Locate the cell with the specified text and output its (X, Y) center coordinate. 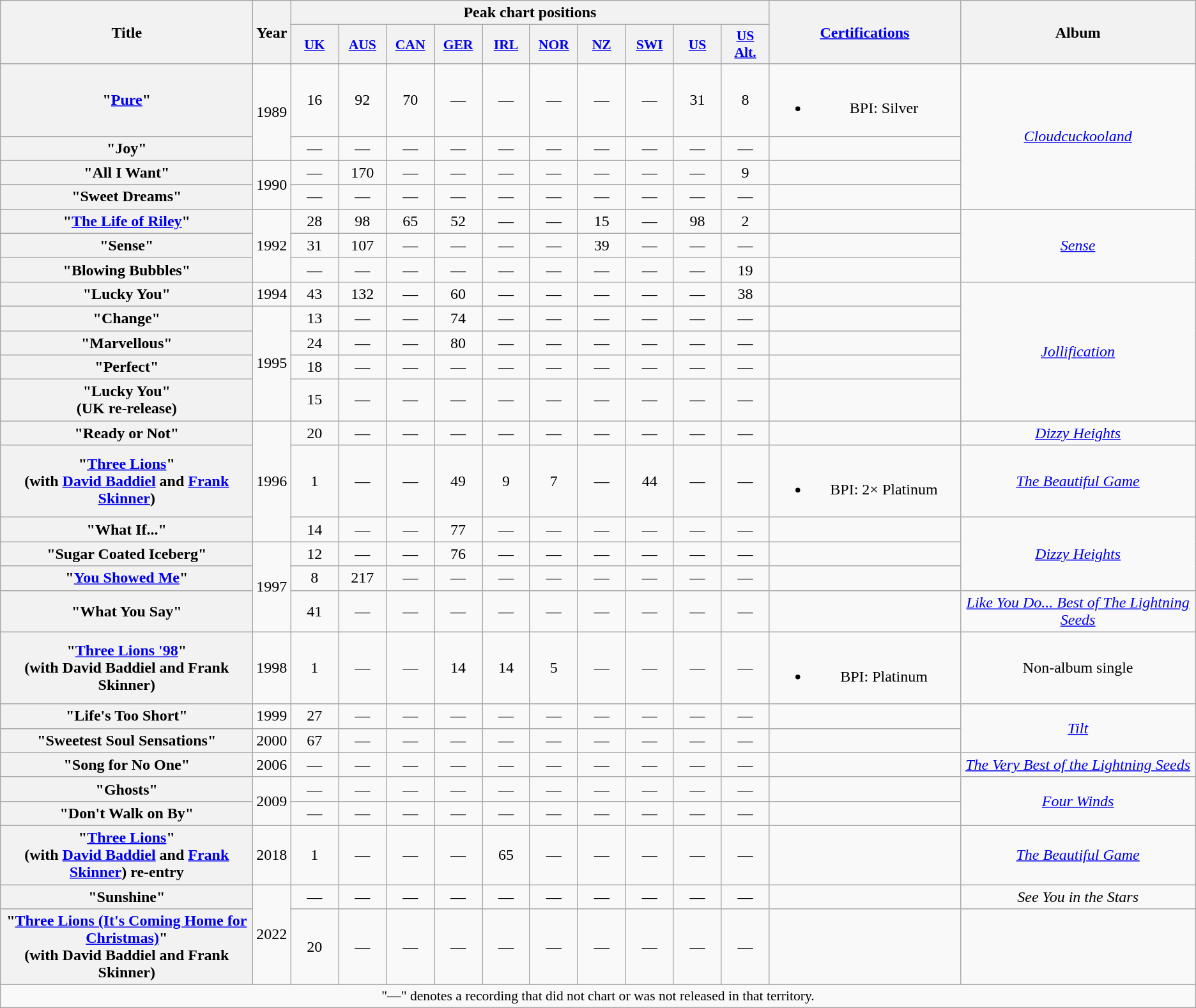
Cloudcuckooland (1078, 137)
"Joy" (126, 148)
80 (459, 343)
See You in the Stars (1078, 896)
170 (363, 172)
44 (649, 482)
217 (363, 578)
2 (745, 221)
1995 (272, 363)
19 (745, 270)
2022 (272, 934)
BPI: Silver (865, 100)
"Don't Walk on By" (126, 813)
SWI (649, 45)
60 (459, 294)
AUS (363, 45)
NZ (602, 45)
Peak chart positions (530, 13)
"Three Lions '98"(with David Baddiel and Frank Skinner) (126, 668)
41 (314, 611)
"Sugar Coated Iceberg" (126, 554)
70 (410, 100)
Title (126, 32)
BPI: Platinum (865, 668)
43 (314, 294)
2009 (272, 801)
"Three Lions (It's Coming Home for Christmas)"(with David Baddiel and Frank Skinner) (126, 947)
"Song for No One" (126, 765)
"Ghosts" (126, 789)
USAlt. (745, 45)
1997 (272, 586)
"Sweet Dreams" (126, 197)
13 (314, 318)
76 (459, 554)
"Sweetest Soul Sensations" (126, 740)
18 (314, 367)
Sense (1078, 245)
74 (459, 318)
"Marvellous" (126, 343)
52 (459, 221)
2000 (272, 740)
27 (314, 716)
GER (459, 45)
Year (272, 32)
1996 (272, 482)
BPI: 2× Platinum (865, 482)
"Lucky You"(UK re-release) (126, 400)
2006 (272, 765)
5 (553, 668)
The Very Best of the Lightning Seeds (1078, 765)
24 (314, 343)
Non-album single (1078, 668)
NOR (553, 45)
"Sunshine" (126, 896)
"Lucky You" (126, 294)
92 (363, 100)
107 (363, 245)
1992 (272, 245)
1998 (272, 668)
UK (314, 45)
"Sense" (126, 245)
"Life's Too Short" (126, 716)
"What You Say" (126, 611)
7 (553, 482)
28 (314, 221)
"Perfect" (126, 367)
"The Life of Riley" (126, 221)
"Three Lions"(with David Baddiel and Frank Skinner) re-entry (126, 855)
"Change" (126, 318)
"What If..." (126, 530)
67 (314, 740)
2018 (272, 855)
1990 (272, 185)
US (698, 45)
Jollification (1078, 351)
"—" denotes a recording that did not chart or was not released in that territory. (598, 997)
39 (602, 245)
CAN (410, 45)
"Three Lions"(with David Baddiel and Frank Skinner) (126, 482)
Like You Do... Best of The Lightning Seeds (1078, 611)
1989 (272, 112)
IRL (506, 45)
132 (363, 294)
12 (314, 554)
49 (459, 482)
16 (314, 100)
1999 (272, 716)
Album (1078, 32)
"Ready or Not" (126, 433)
1994 (272, 294)
"All I Want" (126, 172)
"Pure" (126, 100)
Tilt (1078, 728)
"You Showed Me" (126, 578)
38 (745, 294)
77 (459, 530)
Four Winds (1078, 801)
Certifications (865, 32)
"Blowing Bubbles" (126, 270)
